Identify which cell holds the provided text, then report its [X, Y] central coordinate. 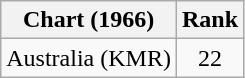
Chart (1966) [89, 20]
Rank [210, 20]
22 [210, 58]
Australia (KMR) [89, 58]
